Extract the (X, Y) coordinate from the center of the cell holding the provided text.  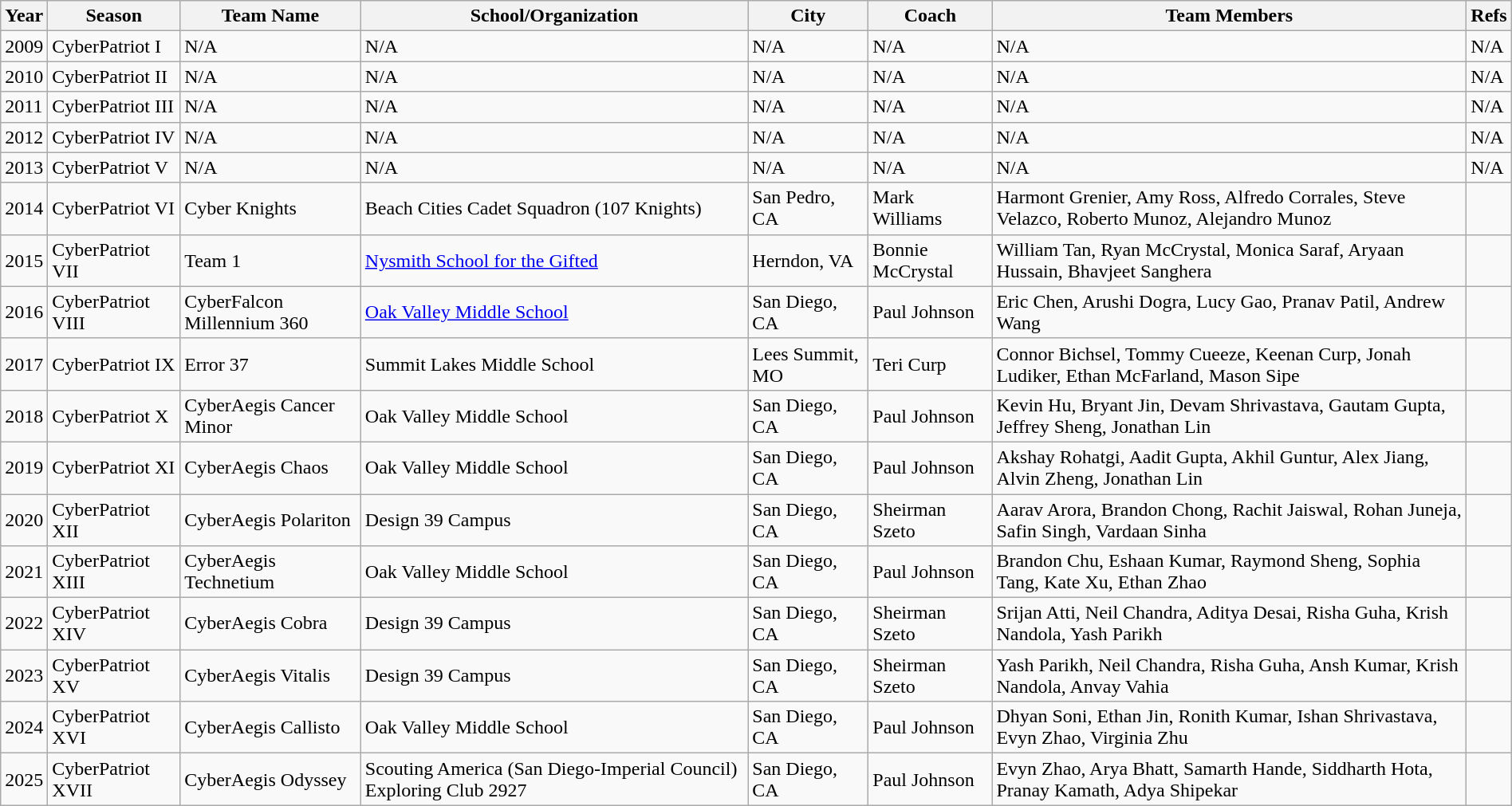
Brandon Chu, Eshaan Kumar, Raymond Sheng, Sophia Tang, Kate Xu, Ethan Zhao (1230, 572)
2009 (24, 46)
Cyber Knights (271, 209)
Scouting America (San Diego-Imperial Council) Exploring Club 2927 (553, 780)
CyberPatriot XII (114, 520)
Team 1 (271, 260)
Teri Curp (930, 364)
Year (24, 16)
Harmont Grenier, Amy Ross, Alfredo Corrales, Steve Velazco, Roberto Munoz, Alejandro Munoz (1230, 209)
Mark Williams (930, 209)
CyberPatriot XVI (114, 727)
Aarav Arora, Brandon Chong, Rachit Jaiswal, Rohan Juneja, Safin Singh, Vardaan Sinha (1230, 520)
CyberAegis Cancer Minor (271, 416)
Season (114, 16)
2016 (24, 313)
CyberAegis Chaos (271, 467)
CyberPatriot VIII (114, 313)
CyberPatriot XIII (114, 572)
CyberAegis Technetium (271, 572)
Akshay Rohatgi, Aadit Gupta, Akhil Guntur, Alex Jiang, Alvin Zheng, Jonathan Lin (1230, 467)
City (809, 16)
CyberPatriot III (114, 107)
2011 (24, 107)
CyberPatriot II (114, 77)
Team Members (1230, 16)
CyberPatriot IX (114, 364)
CyberAegis Cobra (271, 623)
2021 (24, 572)
Kevin Hu, Bryant Jin, Devam Shrivastava, Gautam Gupta, Jeffrey Sheng, Jonathan Lin (1230, 416)
School/Organization (553, 16)
2024 (24, 727)
Yash Parikh, Neil Chandra, Risha Guha, Ansh Kumar, Krish Nandola, Anvay Vahia (1230, 676)
2013 (24, 167)
2017 (24, 364)
2015 (24, 260)
CyberPatriot I (114, 46)
CyberPatriot XIV (114, 623)
San Pedro, CA (809, 209)
2022 (24, 623)
Team Name (271, 16)
CyberPatriot X (114, 416)
2010 (24, 77)
Evyn Zhao, Arya Bhatt, Samarth Hande, Siddharth Hota, Pranay Kamath, Adya Shipekar (1230, 780)
CyberPatriot VI (114, 209)
CyberAegis Vitalis (271, 676)
Refs (1489, 16)
Bonnie McCrystal (930, 260)
CyberFalcon Millennium 360 (271, 313)
CyberAegis Polariton (271, 520)
2025 (24, 780)
Summit Lakes Middle School (553, 364)
2018 (24, 416)
Dhyan Soni, Ethan Jin, Ronith Kumar, Ishan Shrivastava, Evyn Zhao, Virginia Zhu (1230, 727)
Coach (930, 16)
CyberPatriot XI (114, 467)
2019 (24, 467)
CyberPatriot IV (114, 137)
2014 (24, 209)
Beach Cities Cadet Squadron (107 Knights) (553, 209)
CyberAegis Callisto (271, 727)
Srijan Atti, Neil Chandra, Aditya Desai, Risha Guha, Krish Nandola, Yash Parikh (1230, 623)
Connor Bichsel, Tommy Cueeze, Keenan Curp, Jonah Ludiker, Ethan McFarland, Mason Sipe (1230, 364)
2020 (24, 520)
William Tan, Ryan McCrystal, Monica Saraf, Aryaan Hussain, Bhavjeet Sanghera (1230, 260)
Eric Chen, Arushi Dogra, Lucy Gao, Pranav Patil, Andrew Wang (1230, 313)
2012 (24, 137)
Lees Summit, MO (809, 364)
CyberPatriot XV (114, 676)
CyberPatriot XVII (114, 780)
CyberPatriot V (114, 167)
Error 37 (271, 364)
CyberPatriot VII (114, 260)
CyberAegis Odyssey (271, 780)
Herndon, VA (809, 260)
2023 (24, 676)
Nysmith School for the Gifted (553, 260)
